Scan for the cell matching the given text and deliver its [x, y] coordinate at center. 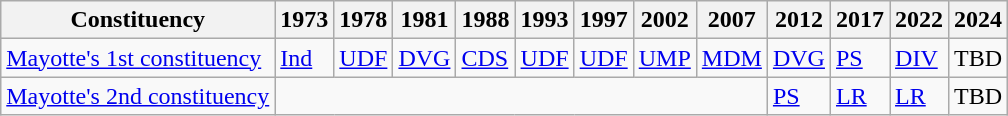
Mayotte's 2nd constituency [138, 96]
2012 [798, 20]
1997 [604, 20]
2002 [664, 20]
2007 [732, 20]
1978 [364, 20]
Ind [304, 58]
1973 [304, 20]
Mayotte's 1st constituency [138, 58]
DIV [920, 58]
1993 [544, 20]
UMP [664, 58]
2017 [860, 20]
CDS [486, 58]
2024 [978, 20]
1988 [486, 20]
1981 [424, 20]
2022 [920, 20]
MDM [732, 58]
Constituency [138, 20]
